Determine the [X, Y] coordinate at the center of the cell enclosing the given text.  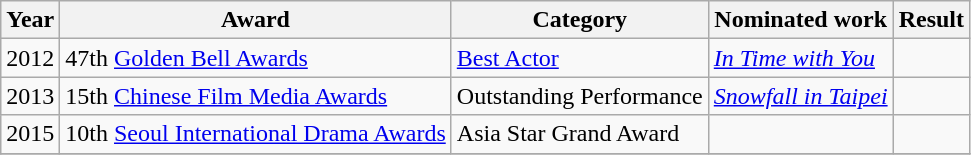
Nominated work [800, 20]
Best Actor [580, 58]
Category [580, 20]
2015 [30, 134]
15th Chinese Film Media Awards [256, 96]
47th Golden Bell Awards [256, 58]
Outstanding Performance [580, 96]
Year [30, 20]
Result [931, 20]
2013 [30, 96]
Asia Star Grand Award [580, 134]
Snowfall in Taipei [800, 96]
In Time with You [800, 58]
10th Seoul International Drama Awards [256, 134]
2012 [30, 58]
Award [256, 20]
